For the text-containing cell, return its midpoint in (x, y) coordinate format. 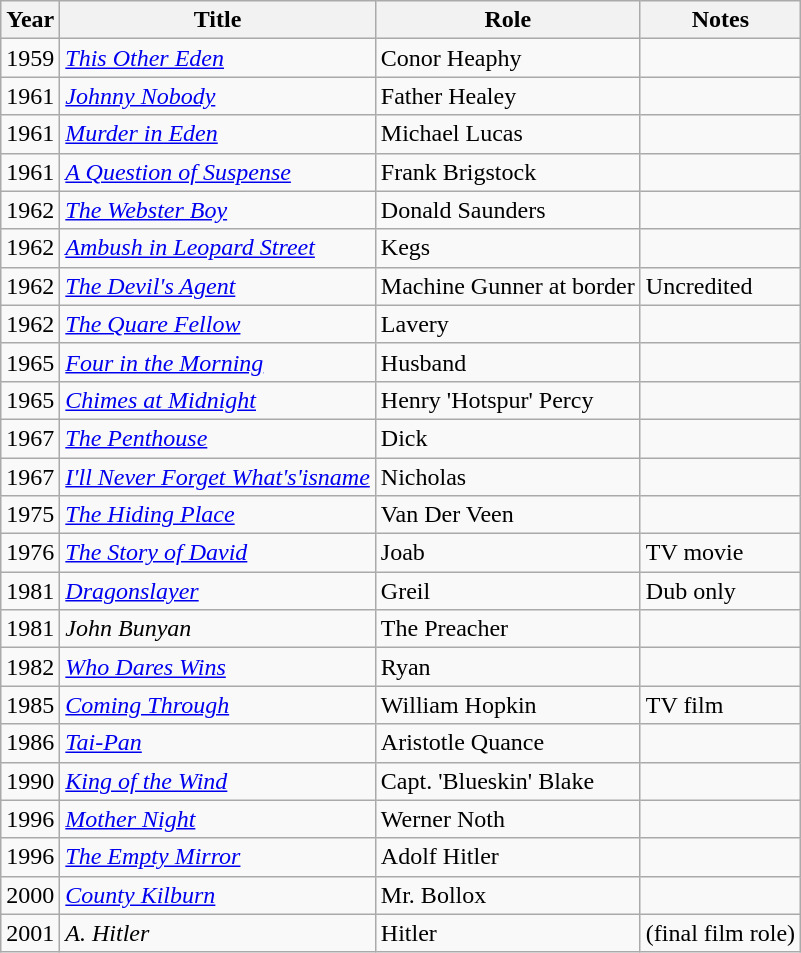
Coming Through (218, 705)
William Hopkin (508, 705)
Ryan (508, 667)
TV movie (720, 553)
TV film (720, 705)
Conor Heaphy (508, 58)
Ambush in Leopard Street (218, 248)
Greil (508, 591)
1982 (30, 667)
1985 (30, 705)
The Empty Mirror (218, 857)
The Webster Boy (218, 210)
(final film role) (720, 933)
Notes (720, 20)
1986 (30, 743)
Who Dares Wins (218, 667)
John Bunyan (218, 629)
County Kilburn (218, 895)
A Question of Suspense (218, 172)
Nicholas (508, 477)
1959 (30, 58)
1976 (30, 553)
Adolf Hitler (508, 857)
Michael Lucas (508, 134)
Henry 'Hotspur' Percy (508, 400)
King of the Wind (218, 781)
Role (508, 20)
Dragonslayer (218, 591)
Lavery (508, 324)
Murder in Eden (218, 134)
This Other Eden (218, 58)
Johnny Nobody (218, 96)
The Hiding Place (218, 515)
A. Hitler (218, 933)
Year (30, 20)
I'll Never Forget What's'isname (218, 477)
Donald Saunders (508, 210)
Tai-Pan (218, 743)
Werner Noth (508, 819)
The Penthouse (218, 438)
Frank Brigstock (508, 172)
2001 (30, 933)
Aristotle Quance (508, 743)
Mr. Bollox (508, 895)
Husband (508, 362)
Four in the Morning (218, 362)
The Preacher (508, 629)
Chimes at Midnight (218, 400)
1975 (30, 515)
Dub only (720, 591)
Kegs (508, 248)
2000 (30, 895)
The Devil's Agent (218, 286)
Machine Gunner at border (508, 286)
Father Healey (508, 96)
Joab (508, 553)
Mother Night (218, 819)
Van Der Veen (508, 515)
Title (218, 20)
Dick (508, 438)
Capt. 'Blueskin' Blake (508, 781)
1990 (30, 781)
The Story of David (218, 553)
Hitler (508, 933)
The Quare Fellow (218, 324)
Uncredited (720, 286)
